Determine the (X, Y) coordinate at the center of the cell enclosing the given text.  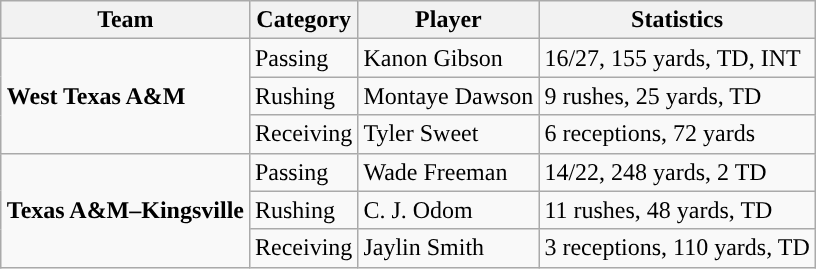
16/27, 155 yards, TD, INT (677, 58)
Texas A&M–Kingsville (125, 210)
Player (448, 20)
11 rushes, 48 yards, TD (677, 210)
West Texas A&M (125, 96)
C. J. Odom (448, 210)
3 receptions, 110 yards, TD (677, 248)
Team (125, 20)
Wade Freeman (448, 172)
Montaye Dawson (448, 96)
Statistics (677, 20)
Category (303, 20)
Tyler Sweet (448, 134)
6 receptions, 72 yards (677, 134)
Jaylin Smith (448, 248)
14/22, 248 yards, 2 TD (677, 172)
Kanon Gibson (448, 58)
9 rushes, 25 yards, TD (677, 96)
